Scan for the cell matching the given text and deliver its (X, Y) coordinate at center. 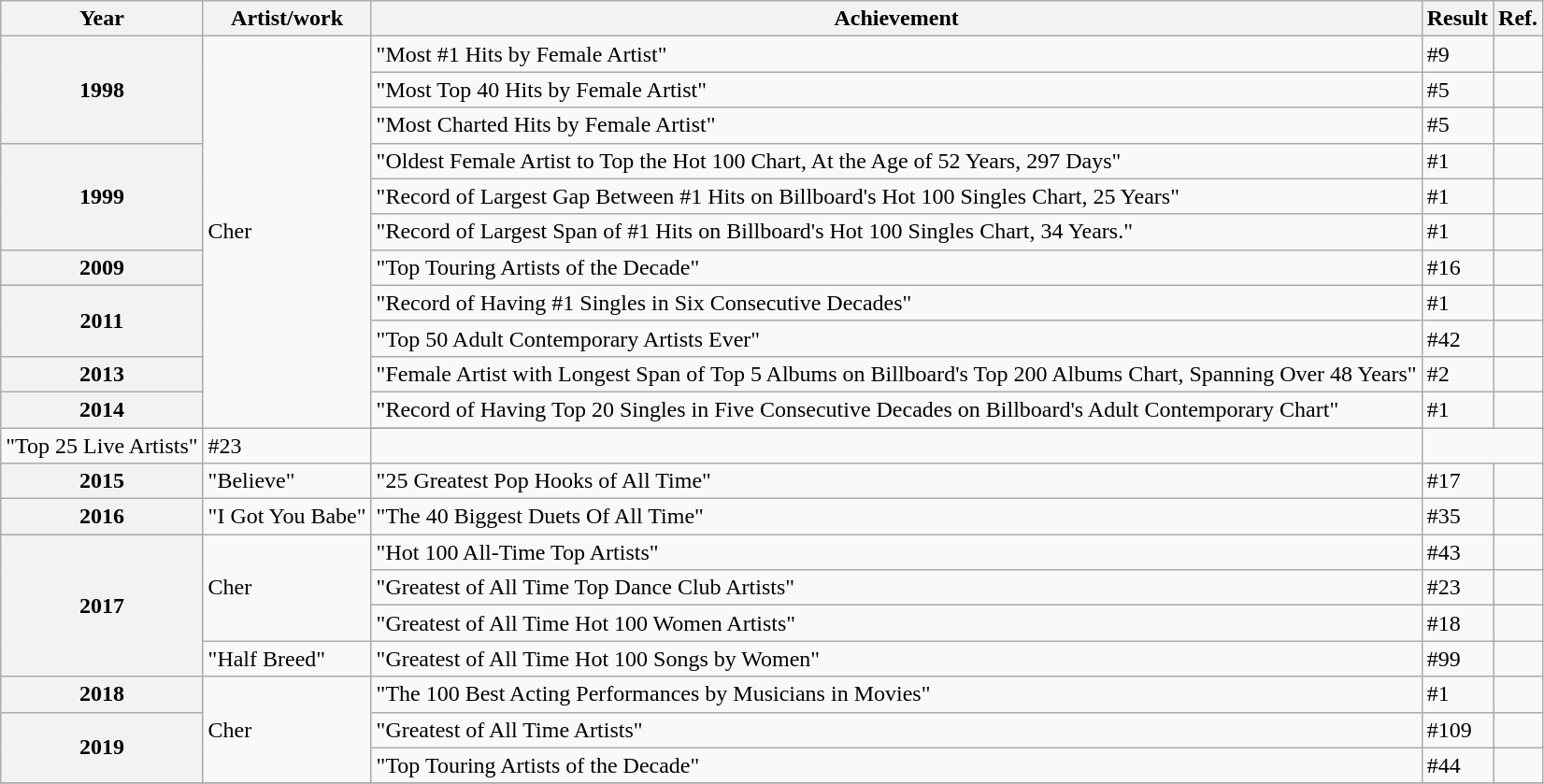
2013 (102, 374)
"Greatest of All Time Hot 100 Songs by Women" (896, 659)
"Top 50 Adult Contemporary Artists Ever" (896, 338)
Achievement (896, 19)
2011 (102, 321)
#35 (1457, 517)
"Record of Largest Gap Between #1 Hits on Billboard's Hot 100 Singles Chart, 25 Years" (896, 196)
2018 (102, 694)
Artist/work (287, 19)
"Most Charted Hits by Female Artist" (896, 125)
1999 (102, 196)
Ref. (1518, 19)
#43 (1457, 552)
"Half Breed" (287, 659)
#99 (1457, 659)
"Top 25 Live Artists" (102, 446)
#44 (1457, 765)
"The 100 Best Acting Performances by Musicians in Movies" (896, 694)
#16 (1457, 267)
#9 (1457, 54)
Result (1457, 19)
"Hot 100 All-Time Top Artists" (896, 552)
"Oldest Female Artist to Top the Hot 100 Chart, At the Age of 52 Years, 297 Days" (896, 161)
#2 (1457, 374)
"I Got You Babe" (287, 517)
2017 (102, 606)
#42 (1457, 338)
"Record of Having Top 20 Singles in Five Consecutive Decades on Billboard's Adult Contemporary Chart" (896, 409)
"Greatest of All Time Artists" (896, 730)
#18 (1457, 623)
"Record of Largest Span of #1 Hits on Billboard's Hot 100 Singles Chart, 34 Years." (896, 232)
"Record of Having #1 Singles in Six Consecutive Decades" (896, 303)
"Most Top 40 Hits by Female Artist" (896, 90)
"Greatest of All Time Hot 100 Women Artists" (896, 623)
"The 40 Biggest Duets Of All Time" (896, 517)
2009 (102, 267)
1998 (102, 90)
"Believe" (287, 481)
"Female Artist with Longest Span of Top 5 Albums on Billboard's Top 200 Albums Chart, Spanning Over 48 Years" (896, 374)
"25 Greatest Pop Hooks of All Time" (896, 481)
#109 (1457, 730)
"Greatest of All Time Top Dance Club Artists" (896, 588)
2015 (102, 481)
2019 (102, 748)
Year (102, 19)
2016 (102, 517)
#17 (1457, 481)
2014 (102, 409)
"Most #1 Hits by Female Artist" (896, 54)
